Extract the (X, Y) coordinate from the center of the cell holding the provided text.  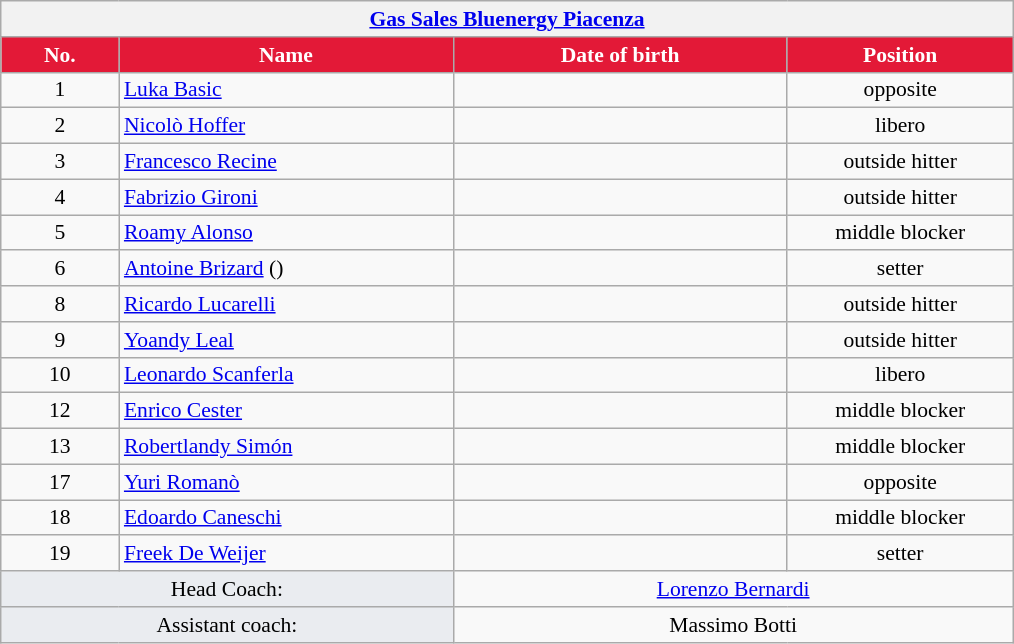
Yuri Romanò (286, 482)
6 (60, 269)
10 (60, 375)
Yoandy Leal (286, 340)
Assistant coach: (227, 625)
Antoine Brizard () (286, 269)
2 (60, 126)
19 (60, 554)
18 (60, 518)
12 (60, 411)
13 (60, 447)
Edoardo Caneschi (286, 518)
Leonardo Scanferla (286, 375)
Nicolò Hoffer (286, 126)
Ricardo Lucarelli (286, 304)
Date of birth (620, 55)
8 (60, 304)
3 (60, 162)
Fabrizio Gironi (286, 197)
No. (60, 55)
17 (60, 482)
Name (286, 55)
Gas Sales Bluenergy Piacenza (507, 19)
9 (60, 340)
Freek De Weijer (286, 554)
1 (60, 90)
4 (60, 197)
Robertlandy Simón (286, 447)
Position (900, 55)
Enrico Cester (286, 411)
Roamy Alonso (286, 233)
Massimo Botti (733, 625)
Francesco Recine (286, 162)
Lorenzo Bernardi (733, 589)
Luka Basic (286, 90)
5 (60, 233)
Head Coach: (227, 589)
